Identify which cell holds the provided text, then report its (x, y) central coordinate. 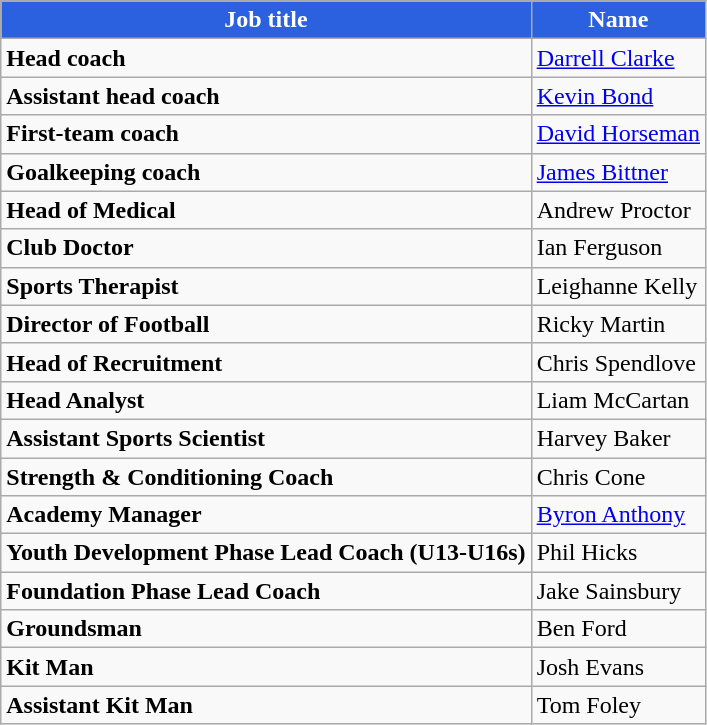
Head Analyst (266, 400)
Assistant Sports Scientist (266, 438)
Byron Anthony (618, 515)
Goalkeeping coach (266, 172)
Jake Sainsbury (618, 591)
Foundation Phase Lead Coach (266, 591)
Ricky Martin (618, 324)
First-team coach (266, 134)
David Horseman (618, 134)
Job title (266, 20)
Josh Evans (618, 667)
Andrew Proctor (618, 210)
Ian Ferguson (618, 248)
Youth Development Phase Lead Coach (U13-U16s) (266, 553)
Name (618, 20)
Head of Recruitment (266, 362)
Tom Foley (618, 705)
Assistant head coach (266, 96)
Academy Manager (266, 515)
Harvey Baker (618, 438)
Strength & Conditioning Coach (266, 477)
Leighanne Kelly (618, 286)
Phil Hicks (618, 553)
Club Doctor (266, 248)
Liam McCartan (618, 400)
Ben Ford (618, 629)
Groundsman (266, 629)
Darrell Clarke (618, 58)
Kit Man (266, 667)
Assistant Kit Man (266, 705)
Chris Spendlove (618, 362)
Chris Cone (618, 477)
Director of Football (266, 324)
Kevin Bond (618, 96)
Head of Medical (266, 210)
James Bittner (618, 172)
Sports Therapist (266, 286)
Head coach (266, 58)
